Locate the cell with the specified text and output its [X, Y] center coordinate. 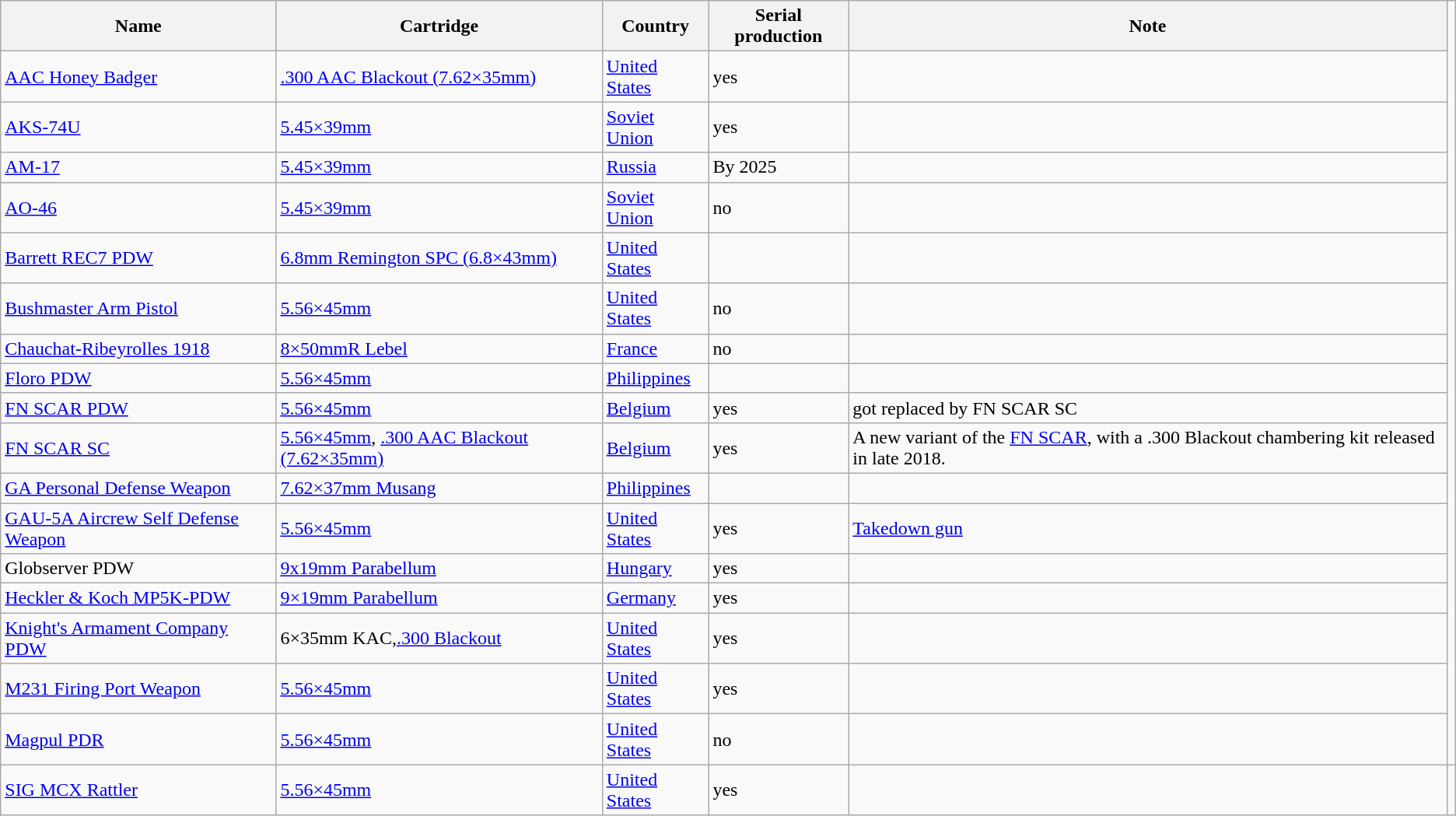
Russia [655, 167]
GAU-5A Aircrew Self Defense Weapon [138, 527]
Floro PDW [138, 378]
9x19mm Parabellum [439, 569]
AAC Honey Badger [138, 76]
Takedown gun [1148, 527]
got replaced by FN SCAR SC [1148, 408]
7.62×37mm Musang [439, 488]
A new variant of the FN SCAR, with a .300 Blackout chambering kit released in late 2018. [1148, 448]
Country [655, 26]
FN SCAR PDW [138, 408]
Chauchat-Ribeyrolles 1918 [138, 348]
Name [138, 26]
5.56×45mm, .300 AAC Blackout (7.62×35mm) [439, 448]
Magpul PDR [138, 739]
FN SCAR SC [138, 448]
6.8mm Remington SPC (6.8×43mm) [439, 258]
Barrett REC7 PDW [138, 258]
M231 Firing Port Weapon [138, 689]
By 2025 [779, 167]
Bushmaster Arm Pistol [138, 308]
.300 AAC Blackout (7.62×35mm) [439, 76]
France [655, 348]
Knight's Armament Company PDW [138, 638]
Hungary [655, 569]
AM-17 [138, 167]
6×35mm KAC,.300 Blackout [439, 638]
Serial production [779, 26]
9×19mm Parabellum [439, 598]
GA Personal Defense Weapon [138, 488]
Globserver PDW [138, 569]
Germany [655, 598]
Cartridge [439, 26]
AKS-74U [138, 128]
8×50mmR Lebel [439, 348]
Note [1148, 26]
Heckler & Koch MP5K-PDW [138, 598]
SIG MCX Rattler [138, 790]
AO-46 [138, 207]
